Search for the cell housing the specified text and yield its [x, y] center coordinate. 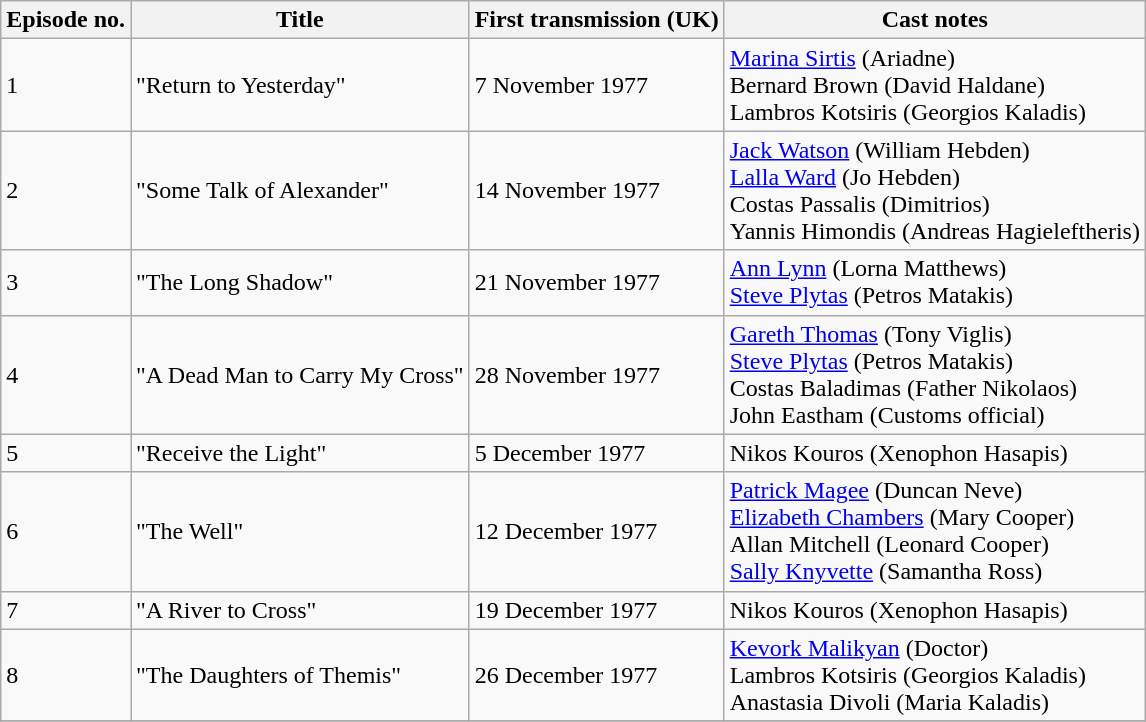
28 November 1977 [596, 374]
7 [66, 610]
Jack Watson (William Hebden)Lalla Ward (Jo Hebden)Costas Passalis (Dimitrios)Yannis Himondis (Andreas Hagieleftheris) [934, 190]
"The Well" [300, 532]
7 November 1977 [596, 85]
First transmission (UK) [596, 20]
26 December 1977 [596, 675]
21 November 1977 [596, 282]
5 December 1977 [596, 453]
6 [66, 532]
"Receive the Light" [300, 453]
Kevork Malikyan (Doctor) Lambros Kotsiris (Georgios Kaladis) Anastasia Divoli (Maria Kaladis) [934, 675]
"A Dead Man to Carry My Cross" [300, 374]
Title [300, 20]
5 [66, 453]
1 [66, 85]
"The Daughters of Themis" [300, 675]
14 November 1977 [596, 190]
Marina Sirtis (Ariadne)Bernard Brown (David Haldane)Lambros Kotsiris (Georgios Kaladis) [934, 85]
12 December 1977 [596, 532]
Cast notes [934, 20]
"A River to Cross" [300, 610]
"Some Talk of Alexander" [300, 190]
Patrick Magee (Duncan Neve) Elizabeth Chambers (Mary Cooper) Allan Mitchell (Leonard Cooper) Sally Knyvette (Samantha Ross) [934, 532]
4 [66, 374]
19 December 1977 [596, 610]
8 [66, 675]
Ann Lynn (Lorna Matthews)Steve Plytas (Petros Matakis) [934, 282]
2 [66, 190]
Episode no. [66, 20]
Gareth Thomas (Tony Viglis)Steve Plytas (Petros Matakis)Costas Baladimas (Father Nikolaos)John Eastham (Customs official) [934, 374]
"The Long Shadow" [300, 282]
"Return to Yesterday" [300, 85]
3 [66, 282]
